Extract the (X, Y) coordinate from the center of the cell holding the provided text.  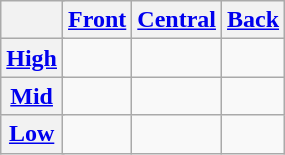
Mid (32, 96)
High (32, 58)
Low (32, 134)
Front (98, 20)
Back (254, 20)
Central (177, 20)
